Detect which cell encompasses the target text, then output its (x, y) center coordinate. 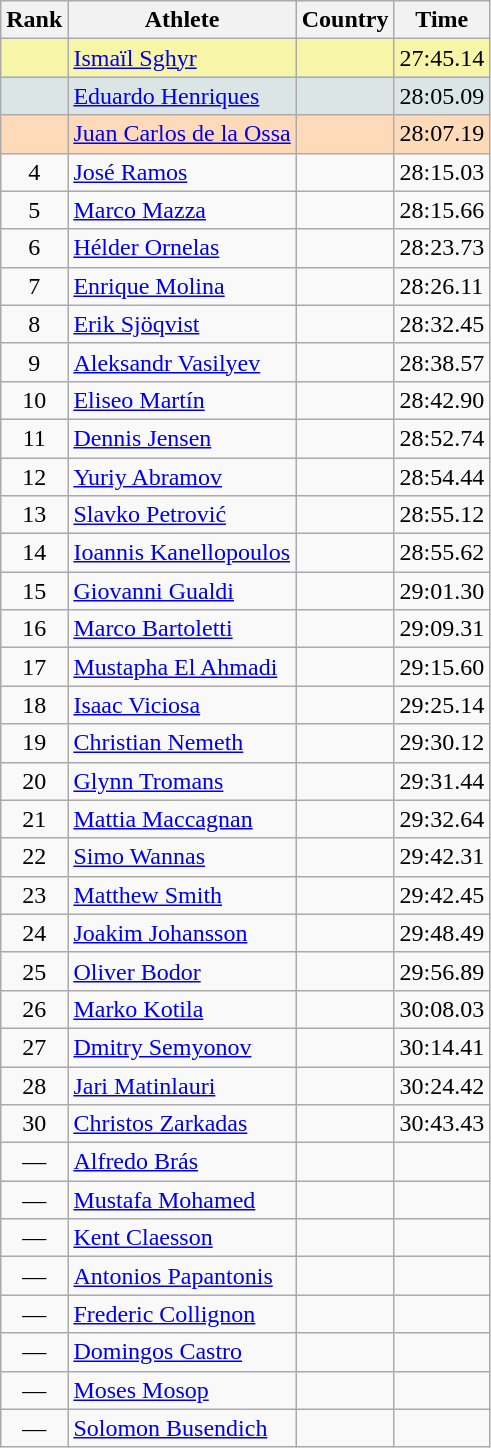
17 (34, 667)
Athlete (182, 20)
Erik Sjöqvist (182, 324)
Ismaïl Sghyr (182, 58)
Domingos Castro (182, 1352)
22 (34, 857)
Giovanni Gualdi (182, 591)
Isaac Viciosa (182, 705)
Mustapha El Ahmadi (182, 667)
13 (34, 515)
28:05.09 (442, 96)
Slavko Petrović (182, 515)
28:32.45 (442, 324)
Jari Matinlauri (182, 1085)
Time (442, 20)
14 (34, 553)
28:15.66 (442, 210)
28:54.44 (442, 477)
9 (34, 362)
25 (34, 971)
28:26.11 (442, 286)
Frederic Collignon (182, 1314)
19 (34, 743)
Antonios Papantonis (182, 1276)
23 (34, 895)
28:07.19 (442, 134)
30:14.41 (442, 1047)
12 (34, 477)
18 (34, 705)
Eduardo Henriques (182, 96)
José Ramos (182, 172)
29:25.14 (442, 705)
Marko Kotila (182, 1009)
29:32.64 (442, 819)
26 (34, 1009)
11 (34, 438)
29:09.31 (442, 629)
29:56.89 (442, 971)
7 (34, 286)
28:55.12 (442, 515)
Oliver Bodor (182, 971)
30 (34, 1124)
30:24.42 (442, 1085)
Marco Bartoletti (182, 629)
Matthew Smith (182, 895)
Christian Nemeth (182, 743)
Dennis Jensen (182, 438)
Rank (34, 20)
Mustafa Mohamed (182, 1200)
28 (34, 1085)
16 (34, 629)
21 (34, 819)
24 (34, 933)
27:45.14 (442, 58)
Solomon Busendich (182, 1428)
Aleksandr Vasilyev (182, 362)
Dmitry Semyonov (182, 1047)
5 (34, 210)
Eliseo Martín (182, 400)
30:43.43 (442, 1124)
10 (34, 400)
29:01.30 (442, 591)
Simo Wannas (182, 857)
Hélder Ornelas (182, 248)
20 (34, 781)
Enrique Molina (182, 286)
29:15.60 (442, 667)
29:30.12 (442, 743)
29:48.49 (442, 933)
Alfredo Brás (182, 1162)
28:55.62 (442, 553)
Moses Mosop (182, 1390)
30:08.03 (442, 1009)
Joakim Johansson (182, 933)
Ioannis Kanellopoulos (182, 553)
28:23.73 (442, 248)
29:42.31 (442, 857)
29:42.45 (442, 895)
Country (345, 20)
28:38.57 (442, 362)
8 (34, 324)
29:31.44 (442, 781)
Christos Zarkadas (182, 1124)
Kent Claesson (182, 1238)
Glynn Tromans (182, 781)
4 (34, 172)
Mattia Maccagnan (182, 819)
27 (34, 1047)
Juan Carlos de la Ossa (182, 134)
28:42.90 (442, 400)
Marco Mazza (182, 210)
28:52.74 (442, 438)
15 (34, 591)
6 (34, 248)
Yuriy Abramov (182, 477)
28:15.03 (442, 172)
